Determine the (X, Y) coordinate at the center of the cell enclosing the given text.  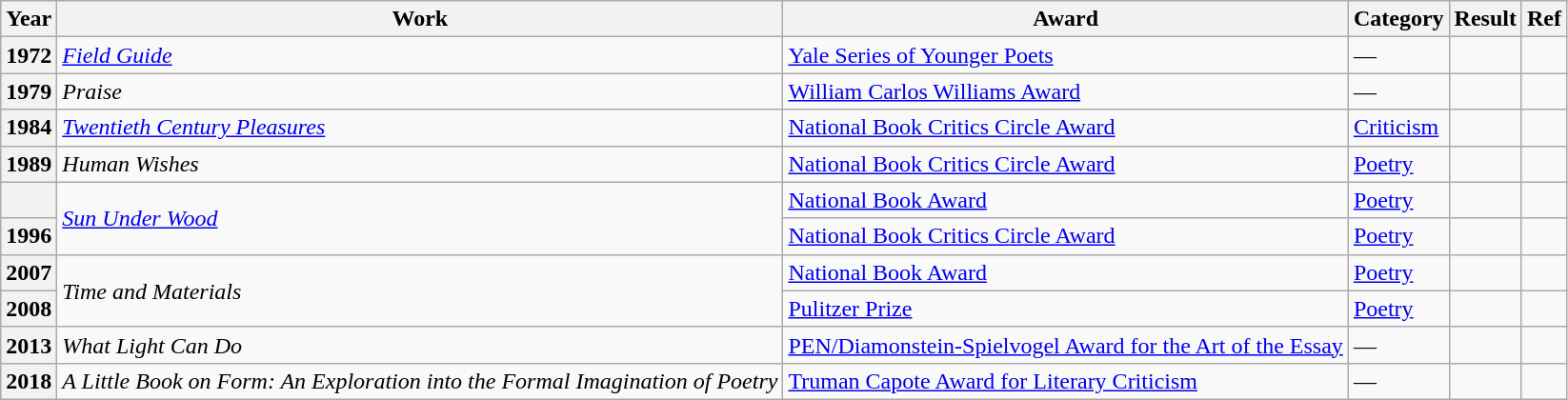
Pulitzer Prize (1065, 309)
2018 (29, 381)
2007 (29, 272)
2013 (29, 345)
1996 (29, 236)
Sun Under Wood (420, 218)
Criticism (1398, 128)
1989 (29, 164)
Yale Series of Younger Poets (1065, 55)
PEN/Diamonstein-Spielvogel Award for the Art of the Essay (1065, 345)
Category (1398, 19)
Field Guide (420, 55)
A Little Book on Form: An Exploration into the Formal Imagination of Poetry (420, 381)
1984 (29, 128)
What Light Can Do (420, 345)
Time and Materials (420, 290)
1979 (29, 91)
1972 (29, 55)
2008 (29, 309)
Ref (1543, 19)
Twentieth Century Pleasures (420, 128)
Year (29, 19)
Result (1485, 19)
Human Wishes (420, 164)
Praise (420, 91)
William Carlos Williams Award (1065, 91)
Truman Capote Award for Literary Criticism (1065, 381)
Work (420, 19)
Award (1065, 19)
